Detect which cell encompasses the target text, then output its (X, Y) center coordinate. 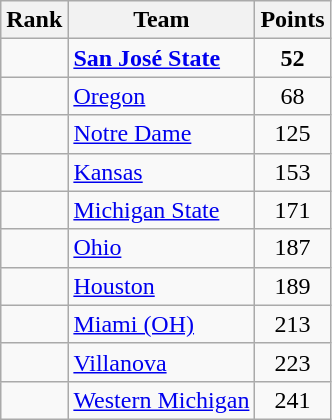
San José State (162, 58)
213 (292, 324)
Michigan State (162, 210)
Ohio (162, 248)
Notre Dame (162, 134)
Points (292, 20)
Oregon (162, 96)
125 (292, 134)
Rank (34, 20)
Team (162, 20)
52 (292, 58)
189 (292, 286)
Houston (162, 286)
241 (292, 400)
187 (292, 248)
Villanova (162, 362)
Kansas (162, 172)
Miami (OH) (162, 324)
Western Michigan (162, 400)
153 (292, 172)
223 (292, 362)
68 (292, 96)
171 (292, 210)
